Locate the cell with the specified text and output its [x, y] center coordinate. 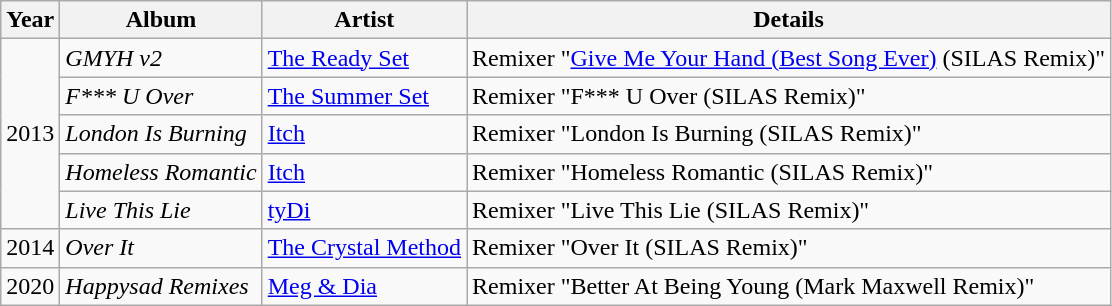
Remixer "F*** U Over (SILAS Remix)" [789, 96]
Album [161, 20]
tyDi [364, 210]
Remixer "London Is Burning (SILAS Remix)" [789, 134]
Remixer "Over It (SILAS Remix)" [789, 248]
London Is Burning [161, 134]
Remixer "Live This Lie (SILAS Remix)" [789, 210]
Remixer "Homeless Romantic (SILAS Remix)" [789, 172]
2013 [30, 134]
The Crystal Method [364, 248]
The Summer Set [364, 96]
Over It [161, 248]
The Ready Set [364, 58]
Remixer "Give Me Your Hand (Best Song Ever) (SILAS Remix)" [789, 58]
Remixer "Better At Being Young (Mark Maxwell Remix)" [789, 286]
Live This Lie [161, 210]
GMYH v2 [161, 58]
Happysad Remixes [161, 286]
Homeless Romantic [161, 172]
F*** U Over [161, 96]
2020 [30, 286]
2014 [30, 248]
Year [30, 20]
Details [789, 20]
Artist [364, 20]
Meg & Dia [364, 286]
